Search for the cell housing the specified text and yield its [x, y] center coordinate. 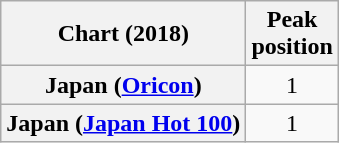
Peakposition [292, 34]
Japan (Japan Hot 100) [124, 123]
Japan (Oricon) [124, 85]
Chart (2018) [124, 34]
